Find where the given text appears and provide that cell's center as (x, y) coordinate. 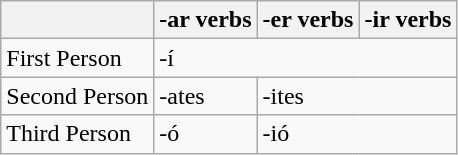
-ó (206, 134)
Third Person (78, 134)
Second Person (78, 96)
First Person (78, 58)
-ió (357, 134)
-ates (206, 96)
-ites (357, 96)
-ar verbs (206, 20)
-er verbs (308, 20)
-í (306, 58)
-ir verbs (408, 20)
